Return [X, Y] of the center of cell containing provided text 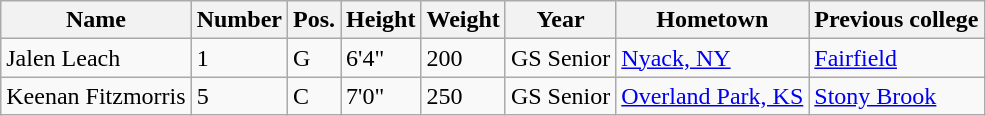
Height [381, 20]
Weight [463, 20]
Overland Park, KS [712, 96]
200 [463, 58]
Name [96, 20]
Hometown [712, 20]
Year [560, 20]
7'0" [381, 96]
Pos. [314, 20]
Previous college [896, 20]
Stony Brook [896, 96]
C [314, 96]
Number [239, 20]
Nyack, NY [712, 58]
1 [239, 58]
Keenan Fitzmorris [96, 96]
G [314, 58]
Fairfield [896, 58]
6'4" [381, 58]
Jalen Leach [96, 58]
250 [463, 96]
5 [239, 96]
